For the text-containing cell, return its midpoint in (x, y) coordinate format. 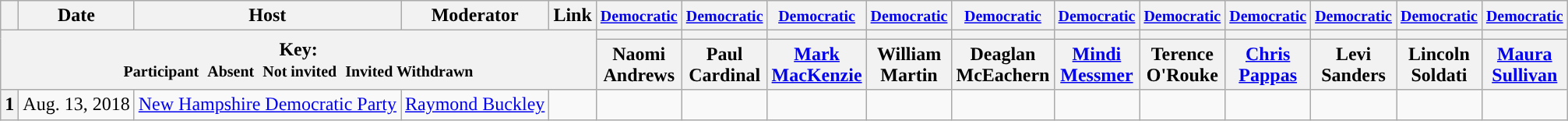
Terence O'Rouke (1182, 64)
Lincoln Soldati (1439, 64)
Mark MacKenzie (816, 64)
Raymond Buckley (474, 105)
Paul Cardinal (724, 64)
Mindi Messmer (1097, 64)
Link (573, 16)
1 (9, 105)
Naomi Andrews (639, 64)
Chris Pappas (1268, 64)
Aug. 13, 2018 (76, 105)
William Martin (909, 64)
Levi Sanders (1354, 64)
New Hampshire Democratic Party (267, 105)
Deaglan McEachern (1003, 64)
Moderator (474, 16)
Maura Sullivan (1524, 64)
Host (267, 16)
Date (76, 16)
Key: Participant Absent Not invited Invited Withdrawn (299, 60)
